Search for the cell housing the specified text and yield its (x, y) center coordinate. 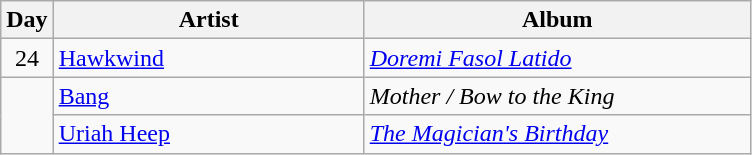
Hawkwind (208, 58)
Uriah Heep (208, 134)
24 (27, 58)
Doremi Fasol Latido (557, 58)
Day (27, 20)
Artist (208, 20)
The Magician's Birthday (557, 134)
Album (557, 20)
Mother / Bow to the King (557, 96)
Bang (208, 96)
